Determine the (X, Y) coordinate at the center of the cell enclosing the given text.  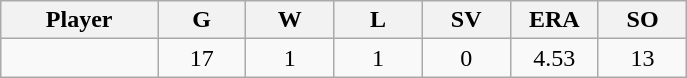
SO (642, 20)
W (290, 20)
SV (466, 20)
4.53 (554, 58)
G (202, 20)
0 (466, 58)
13 (642, 58)
Player (80, 20)
L (378, 20)
ERA (554, 20)
17 (202, 58)
